Pinpoint the cell where the given text exists, returning its (x, y) midpoint coordinate. 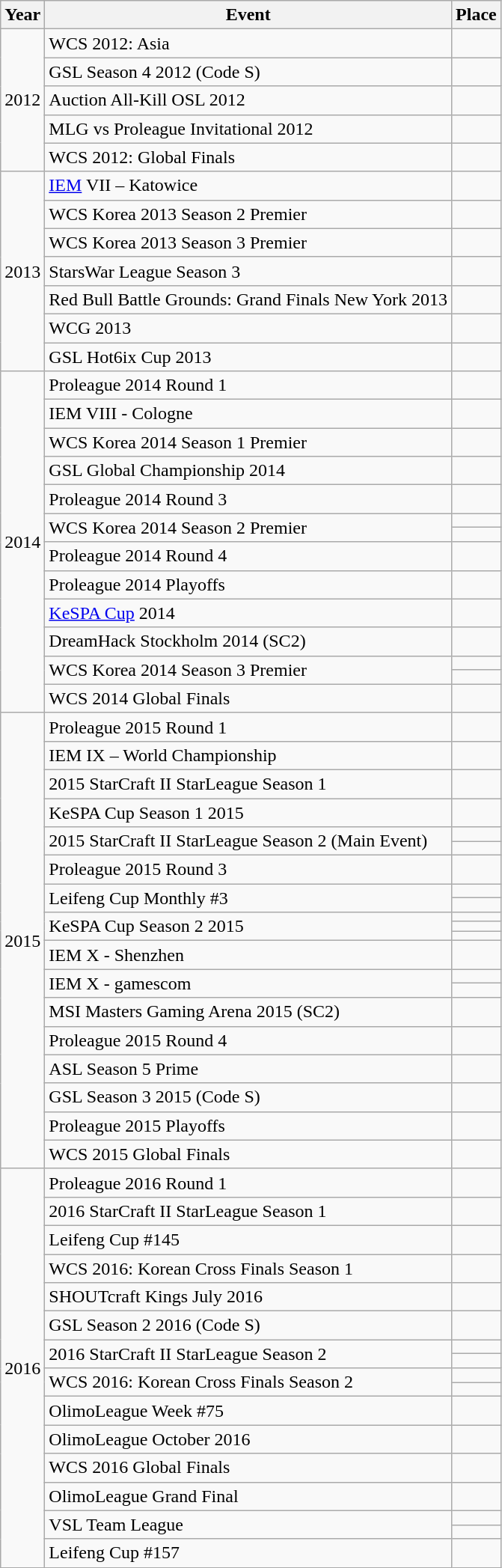
GSL Season 4 2012 (Code S) (248, 72)
Leifeng Cup #145 (248, 1239)
ASL Season 5 Prime (248, 1069)
Event (248, 15)
KeSPA Cup Season 2 2015 (248, 927)
WCS 2012: Asia (248, 43)
WCS 2012: Global Finals (248, 157)
OlimoLeague Grand Final (248, 1496)
OlimoLeague Week #75 (248, 1411)
GSL Global Championship 2014 (248, 471)
Place (477, 15)
WCS Korea 2014 Season 3 Premier (248, 670)
WCS 2016: Korean Cross Finals Season 1 (248, 1269)
WCS Korea 2014 Season 1 Premier (248, 442)
2014 (22, 542)
Proleague 2015 Round 1 (248, 727)
IEM X - Shenzhen (248, 955)
IEM X - gamescom (248, 983)
WCS 2016 Global Finals (248, 1468)
GSL Hot6ix Cup 2013 (248, 357)
WCS Korea 2013 Season 3 Premier (248, 242)
Proleague 2015 Playoffs (248, 1126)
VSL Team League (248, 1525)
Red Bull Battle Grounds: Grand Finals New York 2013 (248, 299)
StarsWar League Season 3 (248, 271)
IEM IX – World Championship (248, 755)
2016 (22, 1368)
OlimoLeague October 2016 (248, 1439)
Proleague 2016 Round 1 (248, 1183)
2015 StarCraft II StarLeague Season 1 (248, 784)
GSL Season 2 2016 (Code S) (248, 1326)
MLG vs Proleague Invitational 2012 (248, 129)
Proleague 2015 Round 4 (248, 1040)
WCS 2015 Global Finals (248, 1154)
Proleague 2014 Round 4 (248, 556)
WCS 2014 Global Finals (248, 698)
DreamHack Stockholm 2014 (SC2) (248, 641)
Leifeng Cup Monthly #3 (248, 898)
WCS Korea 2013 Season 2 Premier (248, 214)
WCS 2016: Korean Cross Finals Season 2 (248, 1382)
IEM VII – Katowice (248, 186)
Proleague 2014 Round 1 (248, 385)
Leifeng Cup #157 (248, 1553)
2012 (22, 100)
Year (22, 15)
KeSPA Cup Season 1 2015 (248, 812)
2015 (22, 940)
SHOUTcraft Kings July 2016 (248, 1297)
WCS Korea 2014 Season 2 Premier (248, 528)
2015 StarCraft II StarLeague Season 2 (Main Event) (248, 841)
Proleague 2015 Round 3 (248, 870)
WCG 2013 (248, 328)
IEM VIII - Cologne (248, 414)
KeSPA Cup 2014 (248, 613)
2016 StarCraft II StarLeague Season 1 (248, 1211)
2013 (22, 271)
Proleague 2014 Playoffs (248, 585)
GSL Season 3 2015 (Code S) (248, 1097)
MSI Masters Gaming Arena 2015 (SC2) (248, 1012)
Auction All-Kill OSL 2012 (248, 100)
2016 StarCraft II StarLeague Season 2 (248, 1354)
Proleague 2014 Round 3 (248, 499)
